Output the [X, Y] coordinate of the center of the cell containing the given text.  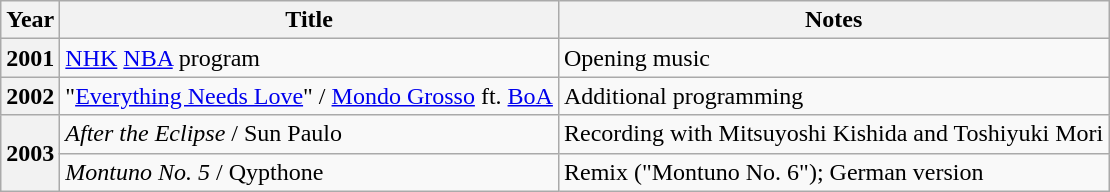
Notes [833, 20]
2001 [30, 58]
"Everything Needs Love" / Mondo Grosso ft. BoA [310, 96]
Opening music [833, 58]
2002 [30, 96]
Recording with Mitsuyoshi Kishida and Toshiyuki Mori [833, 134]
Additional programming [833, 96]
Remix ("Montuno No. 6"); German version [833, 172]
Title [310, 20]
Montuno No. 5 / Qypthone [310, 172]
Year [30, 20]
NHK NBA program [310, 58]
2003 [30, 153]
After the Eclipse / Sun Paulo [310, 134]
